Determine the (x, y) coordinate at the center of the cell enclosing the given text.  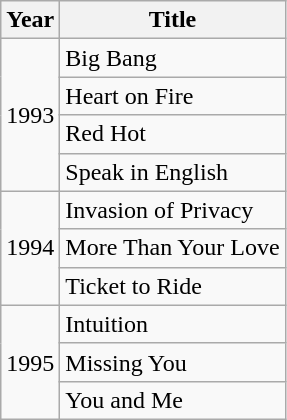
More Than Your Love (172, 248)
Missing You (172, 362)
1993 (30, 115)
Speak in English (172, 172)
Invasion of Privacy (172, 210)
Heart on Fire (172, 96)
1994 (30, 248)
Ticket to Ride (172, 286)
Red Hot (172, 134)
1995 (30, 362)
Year (30, 20)
Title (172, 20)
Big Bang (172, 58)
Intuition (172, 324)
You and Me (172, 400)
